Provide the [X, Y] coordinate of the cell's center where the given text is located.  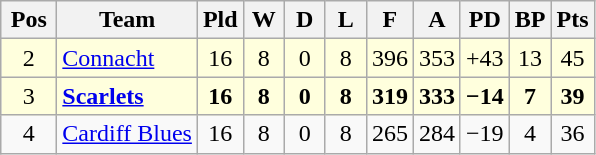
A [436, 20]
3 [29, 96]
−19 [484, 134]
7 [530, 96]
Scarlets [128, 96]
BP [530, 20]
353 [436, 58]
396 [390, 58]
PD [484, 20]
−14 [484, 96]
Pos [29, 20]
Team [128, 20]
Pts [572, 20]
Cardiff Blues [128, 134]
36 [572, 134]
319 [390, 96]
F [390, 20]
L [346, 20]
333 [436, 96]
13 [530, 58]
39 [572, 96]
Pld [220, 20]
W [264, 20]
2 [29, 58]
265 [390, 134]
45 [572, 58]
284 [436, 134]
Connacht [128, 58]
+43 [484, 58]
D [304, 20]
